Provide the [X, Y] coordinate of the cell's center where the given text is located.  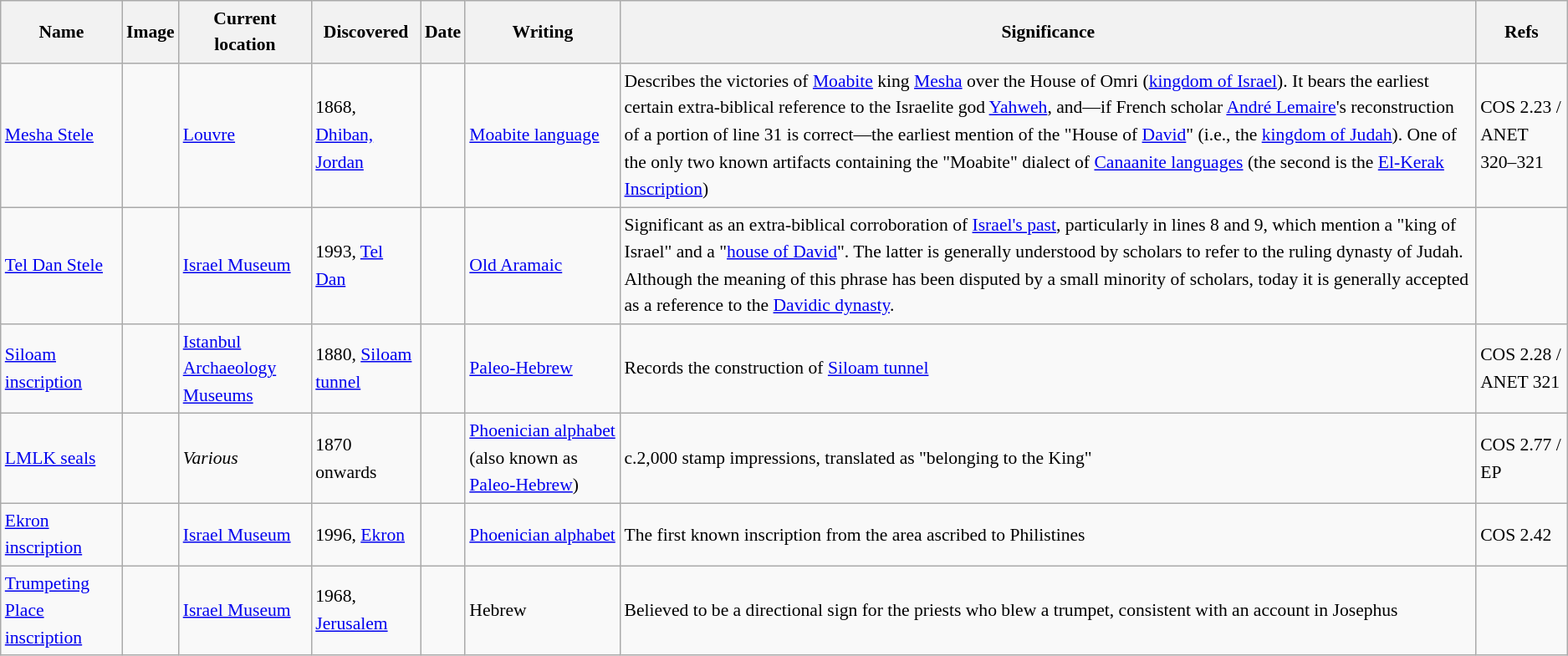
COS 2.23 / ANET 320–321 [1522, 135]
Refs [1522, 32]
1880, Siloam tunnel [366, 369]
1996, Ekron [366, 535]
Ekron inscription [62, 535]
Current location [246, 32]
Hebrew [542, 610]
Discovered [366, 32]
1868, Dhiban, Jordan [366, 135]
c.2,000 stamp impressions, translated as "belonging to the King" [1048, 458]
Date [443, 32]
Old Aramaic [542, 266]
Siloam inscription [62, 369]
Image [151, 32]
Phoenician alphabet [542, 535]
1968, Jerusalem [366, 610]
Records the construction of Siloam tunnel [1048, 369]
1993, Tel Dan [366, 266]
COS 2.77 / EP [1522, 458]
Tel Dan Stele [62, 266]
Louvre [246, 135]
Phoenician alphabet (also known as Paleo-Hebrew) [542, 458]
Istanbul Archaeology Museums [246, 369]
COS 2.42 [1522, 535]
COS 2.28 / ANET 321 [1522, 369]
Moabite language [542, 135]
Significance [1048, 32]
Name [62, 32]
Paleo-Hebrew [542, 369]
LMLK seals [62, 458]
1870 onwards [366, 458]
Mesha Stele [62, 135]
Believed to be a directional sign for the priests who blew a trumpet, consistent with an account in Josephus [1048, 610]
Trumpeting Place inscription [62, 610]
The first known inscription from the area ascribed to Philistines [1048, 535]
Various [246, 458]
Writing [542, 32]
